Search for the cell housing the specified text and yield its (x, y) center coordinate. 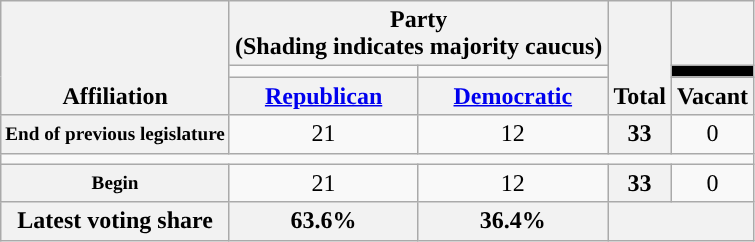
Vacant (712, 96)
63.6% (323, 221)
Affiliation (116, 58)
Democratic (513, 96)
Total (640, 58)
Party (Shading indicates majority caucus) (418, 34)
36.4% (513, 221)
Begin (116, 183)
Republican (323, 96)
End of previous legislature (116, 134)
Latest voting share (116, 221)
